Find where the given text appears and provide that cell's center as [x, y] coordinate. 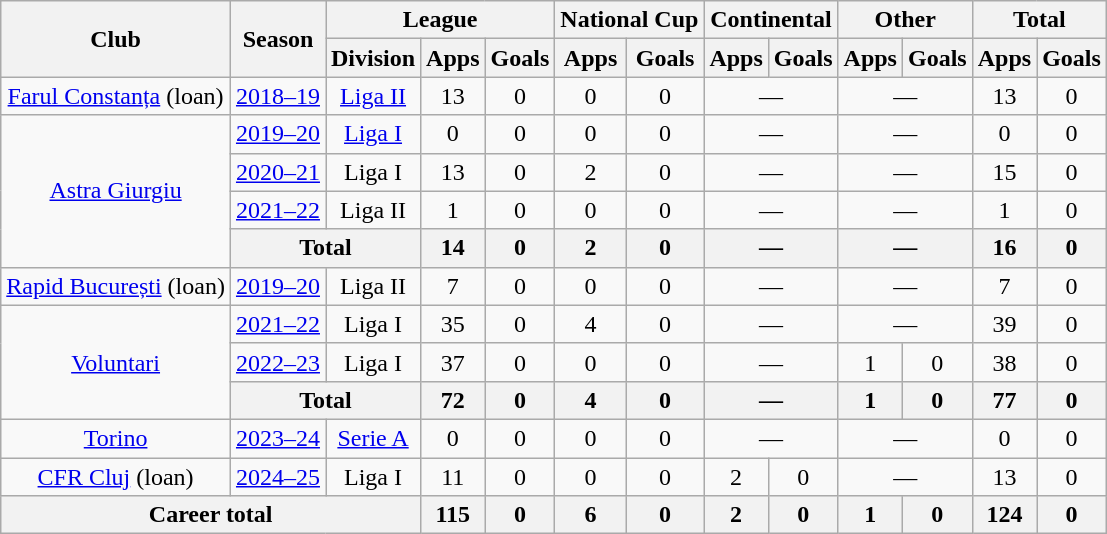
2022–23 [278, 362]
77 [1004, 400]
National Cup [630, 20]
2020–21 [278, 172]
Club [116, 39]
Continental [771, 20]
Farul Constanța (loan) [116, 96]
2024–25 [278, 477]
League [440, 20]
15 [1004, 172]
Rapid București (loan) [116, 286]
Career total [211, 515]
Serie A [374, 438]
35 [453, 324]
14 [453, 248]
39 [1004, 324]
Other [905, 20]
6 [591, 515]
37 [453, 362]
2023–24 [278, 438]
Voluntari [116, 362]
124 [1004, 515]
Astra Giurgiu [116, 191]
115 [453, 515]
Division [374, 58]
72 [453, 400]
Torino [116, 438]
CFR Cluj (loan) [116, 477]
11 [453, 477]
2018–19 [278, 96]
16 [1004, 248]
38 [1004, 362]
Season [278, 39]
